Provide the [x, y] coordinate of the cell's center where the given text is located.  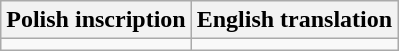
English translation [294, 20]
Polish inscription [96, 20]
